For the text-containing cell, return its midpoint in [x, y] coordinate format. 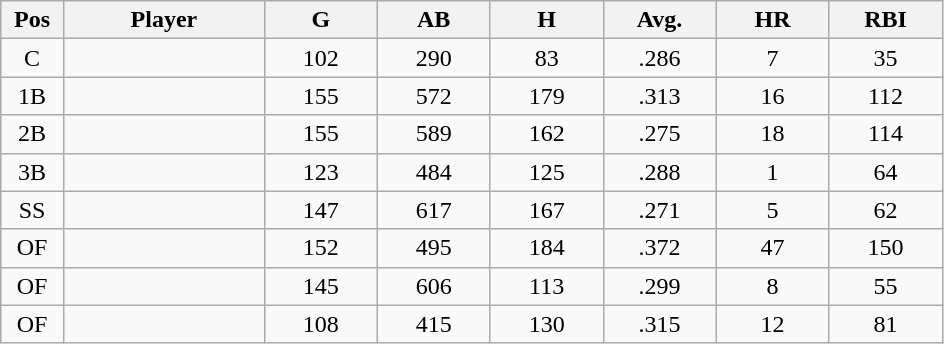
114 [886, 134]
589 [434, 134]
123 [320, 172]
18 [772, 134]
1B [32, 96]
Player [164, 20]
81 [886, 324]
55 [886, 286]
.288 [660, 172]
HR [772, 20]
179 [546, 96]
102 [320, 58]
147 [320, 210]
130 [546, 324]
5 [772, 210]
.299 [660, 286]
484 [434, 172]
145 [320, 286]
150 [886, 248]
SS [32, 210]
415 [434, 324]
83 [546, 58]
12 [772, 324]
112 [886, 96]
RBI [886, 20]
35 [886, 58]
64 [886, 172]
AB [434, 20]
47 [772, 248]
572 [434, 96]
617 [434, 210]
2B [32, 134]
113 [546, 286]
125 [546, 172]
162 [546, 134]
1 [772, 172]
7 [772, 58]
.286 [660, 58]
G [320, 20]
16 [772, 96]
606 [434, 286]
167 [546, 210]
290 [434, 58]
62 [886, 210]
.313 [660, 96]
H [546, 20]
C [32, 58]
3B [32, 172]
495 [434, 248]
152 [320, 248]
8 [772, 286]
108 [320, 324]
Avg. [660, 20]
184 [546, 248]
Pos [32, 20]
.275 [660, 134]
.315 [660, 324]
.372 [660, 248]
.271 [660, 210]
